For the text-containing cell, return its midpoint in (X, Y) coordinate format. 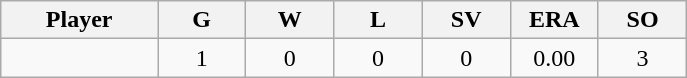
3 (642, 58)
0.00 (554, 58)
Player (80, 20)
SV (466, 20)
L (378, 20)
G (202, 20)
1 (202, 58)
W (290, 20)
ERA (554, 20)
SO (642, 20)
